Output the [X, Y] coordinate of the center of the cell containing the given text.  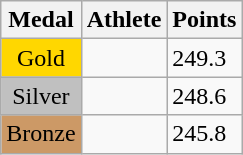
Silver [41, 96]
249.3 [204, 58]
Bronze [41, 134]
Athlete [124, 20]
248.6 [204, 96]
Points [204, 20]
Gold [41, 58]
245.8 [204, 134]
Medal [41, 20]
